For the text-containing cell, return its midpoint in (x, y) coordinate format. 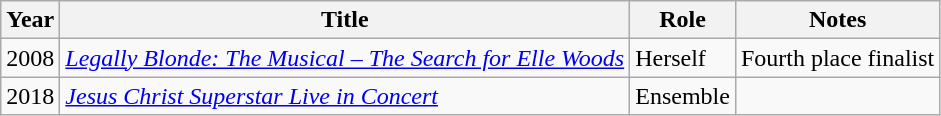
Herself (683, 58)
Year (30, 20)
2008 (30, 58)
2018 (30, 96)
Role (683, 20)
Fourth place finalist (837, 58)
Jesus Christ Superstar Live in Concert (345, 96)
Ensemble (683, 96)
Notes (837, 20)
Title (345, 20)
Legally Blonde: The Musical – The Search for Elle Woods (345, 58)
